Identify which cell holds the provided text, then report its (x, y) central coordinate. 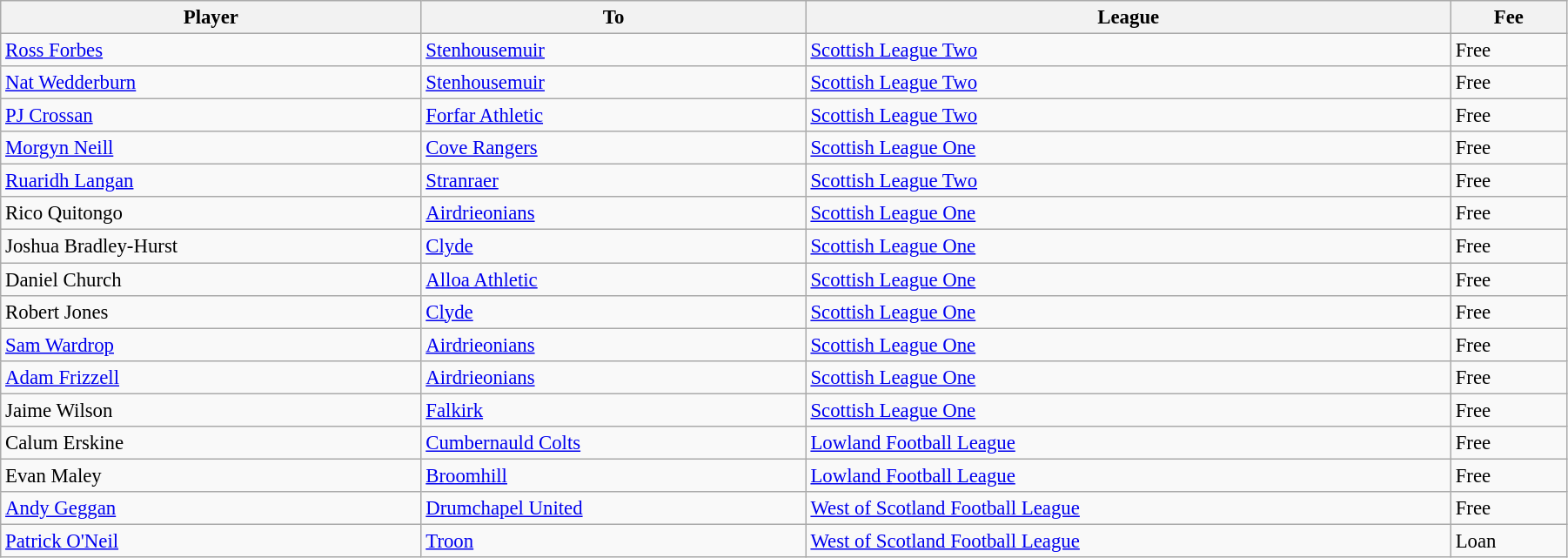
Joshua Bradley-Hurst (211, 246)
Rico Quitongo (211, 213)
Fee (1509, 17)
Adam Frizzell (211, 377)
Ross Forbes (211, 50)
Daniel Church (211, 279)
Troon (613, 541)
Evan Maley (211, 475)
Andy Geggan (211, 508)
Broomhill (613, 475)
PJ Crossan (211, 116)
Sam Wardrop (211, 345)
Cumbernauld Colts (613, 443)
Morgyn Neill (211, 148)
Robert Jones (211, 312)
Forfar Athletic (613, 116)
Ruaridh Langan (211, 181)
Player (211, 17)
Falkirk (613, 410)
Stranraer (613, 181)
Cove Rangers (613, 148)
Alloa Athletic (613, 279)
Drumchapel United (613, 508)
League (1128, 17)
Patrick O'Neil (211, 541)
Jaime Wilson (211, 410)
To (613, 17)
Nat Wedderburn (211, 83)
Calum Erskine (211, 443)
Loan (1509, 541)
